Determine the [x, y] coordinate at the center of the cell enclosing the given text.  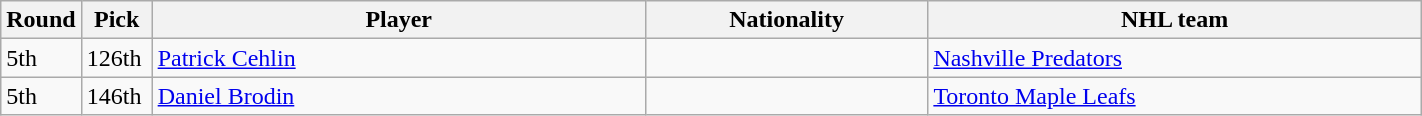
Player [398, 20]
Nashville Predators [1174, 58]
Daniel Brodin [398, 96]
Nationality [786, 20]
Toronto Maple Leafs [1174, 96]
Patrick Cehlin [398, 58]
146th [116, 96]
Pick [116, 20]
126th [116, 58]
Round [41, 20]
NHL team [1174, 20]
